Pinpoint the cell where the given text exists, returning its [X, Y] midpoint coordinate. 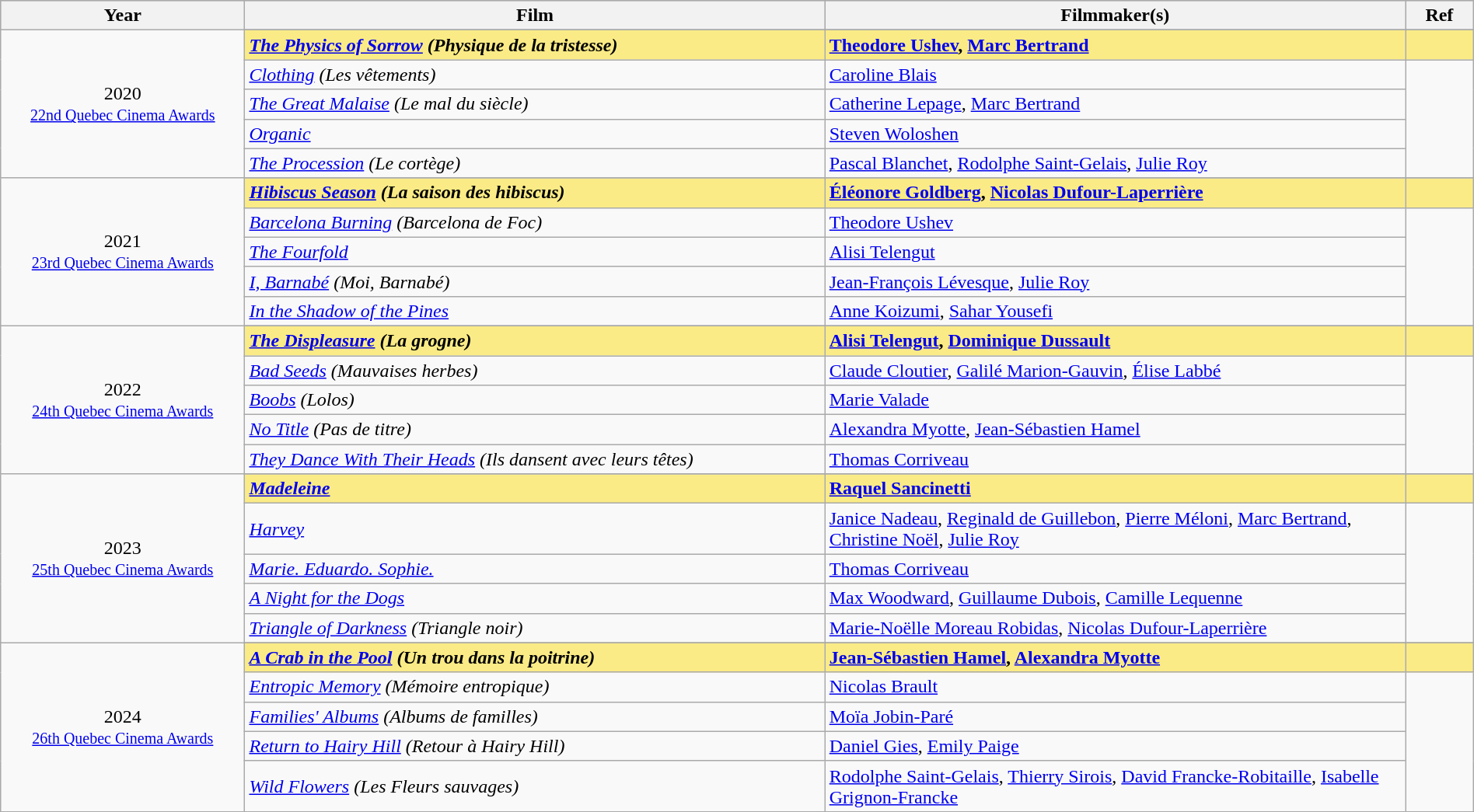
2020 22nd Quebec Cinema Awards [123, 104]
The Fourfold [535, 252]
A Night for the Dogs [535, 598]
202224th Quebec Cinema Awards [123, 399]
I, Barnabé (Moi, Barnabé) [535, 281]
Janice Nadeau, Reginald de Guillebon, Pierre Méloni, Marc Bertrand, Christine Noël, Julie Roy [1115, 528]
Harvey [535, 528]
Clothing (Les vêtements) [535, 75]
The Procession (Le cortège) [535, 163]
Marie Valade [1115, 400]
Wild Flowers (Les Fleurs sauvages) [535, 786]
No Title (Pas de titre) [535, 430]
Raquel Sancinetti [1115, 489]
Theodore Ushev [1115, 222]
Families' Albums (Albums de familles) [535, 716]
Moïa Jobin-Paré [1115, 716]
Jean-Sébastien Hamel, Alexandra Myotte [1115, 657]
The Physics of Sorrow (Physique de la tristesse) [535, 45]
Nicolas Brault [1115, 687]
Daniel Gies, Emily Paige [1115, 746]
Alexandra Myotte, Jean-Sébastien Hamel [1115, 430]
Éléonore Goldberg, Nicolas Dufour-Laperrière [1115, 193]
Max Woodward, Guillaume Dubois, Camille Lequenne [1115, 598]
Ref [1440, 16]
Anne Koizumi, Sahar Yousefi [1115, 311]
Madeleine [535, 489]
The Displeasure (La grogne) [535, 340]
Alisi Telengut, Dominique Dussault [1115, 340]
Return to Hairy Hill (Retour à Hairy Hill) [535, 746]
Steven Woloshen [1115, 134]
They Dance With Their Heads (Ils dansent avec leurs têtes) [535, 459]
Jean-François Lévesque, Julie Roy [1115, 281]
Year [123, 16]
Triangle of Darkness (Triangle noir) [535, 628]
Hibiscus Season (La saison des hibiscus) [535, 193]
The Great Malaise (Le mal du siècle) [535, 104]
Boobs (Lolos) [535, 400]
202123rd Quebec Cinema Awards [123, 252]
Marie-Noëlle Moreau Robidas, Nicolas Dufour-Laperrière [1115, 628]
Film [535, 16]
Rodolphe Saint-Gelais, Thierry Sirois, David Francke-Robitaille, Isabelle Grignon-Francke [1115, 786]
Pascal Blanchet, Rodolphe Saint-Gelais, Julie Roy [1115, 163]
Entropic Memory (Mémoire entropique) [535, 687]
Barcelona Burning (Barcelona de Foc) [535, 222]
Filmmaker(s) [1115, 16]
Bad Seeds (Mauvaises herbes) [535, 371]
Caroline Blais [1115, 75]
Theodore Ushev, Marc Bertrand [1115, 45]
Alisi Telengut [1115, 252]
Catherine Lepage, Marc Bertrand [1115, 104]
In the Shadow of the Pines [535, 311]
202426th Quebec Cinema Awards [123, 727]
202325th Quebec Cinema Awards [123, 558]
Claude Cloutier, Galilé Marion-Gauvin, Élise Labbé [1115, 371]
A Crab in the Pool (Un trou dans la poitrine) [535, 657]
Organic [535, 134]
Marie. Eduardo. Sophie. [535, 569]
